Extract the [X, Y] coordinate from the center of the cell holding the provided text.  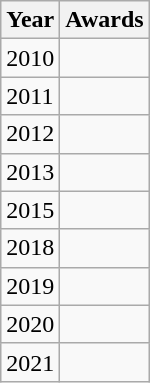
Awards [104, 20]
2013 [30, 172]
2012 [30, 134]
2011 [30, 96]
2018 [30, 248]
Year [30, 20]
2021 [30, 362]
2010 [30, 58]
2015 [30, 210]
2019 [30, 286]
2020 [30, 324]
